Extract the [X, Y] coordinate from the center of the cell holding the provided text.  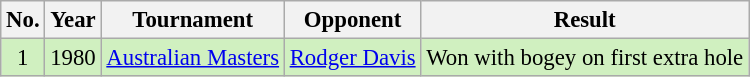
Tournament [192, 20]
Australian Masters [192, 58]
Rodger Davis [352, 58]
Won with bogey on first extra hole [585, 58]
1980 [73, 58]
Result [585, 20]
Opponent [352, 20]
Year [73, 20]
1 [23, 58]
No. [23, 20]
